Search for the cell housing the specified text and yield its (X, Y) center coordinate. 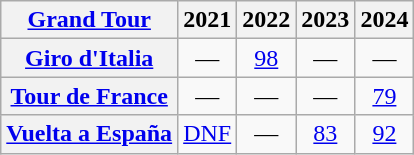
2021 (208, 20)
Giro d'Italia (90, 58)
98 (266, 58)
92 (384, 134)
79 (384, 96)
83 (326, 134)
2023 (326, 20)
Vuelta a España (90, 134)
DNF (208, 134)
Tour de France (90, 96)
Grand Tour (90, 20)
2024 (384, 20)
2022 (266, 20)
